Return the [X, Y] coordinate for the center point of the cell that contains the specified text.  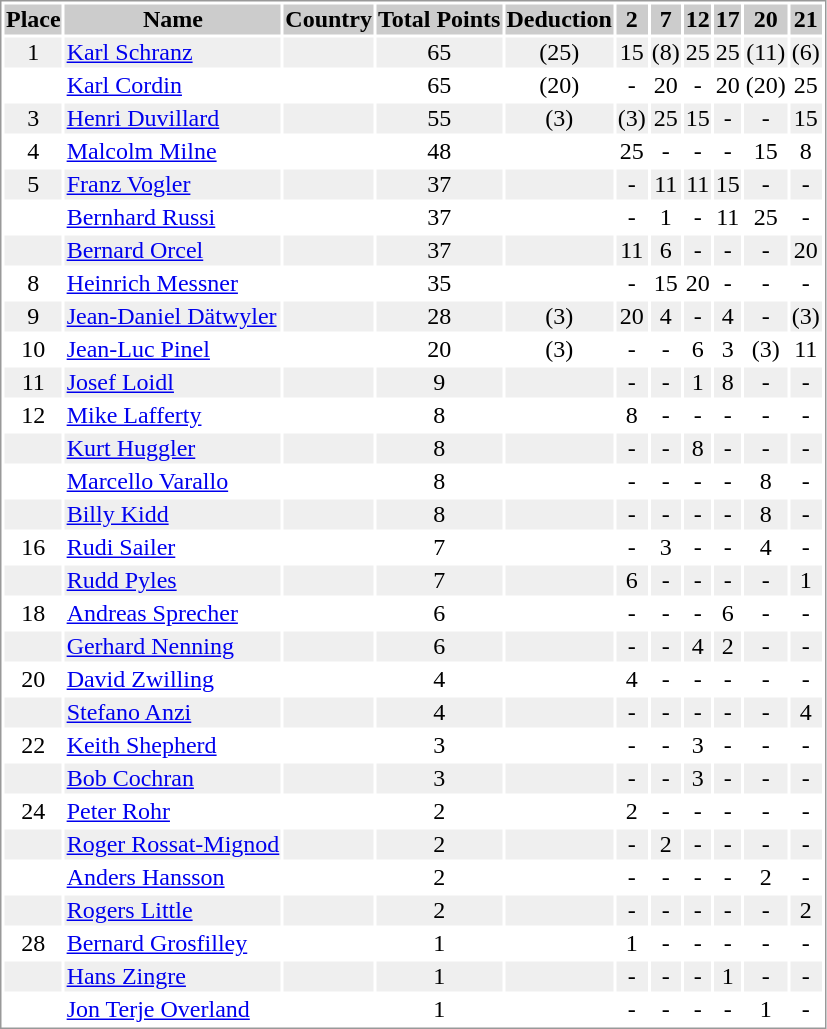
Peter Rohr [173, 811]
Karl Cordin [173, 85]
Jon Terje Overland [173, 1009]
Bob Cochran [173, 779]
(25) [559, 53]
(11) [766, 53]
Gerhard Nenning [173, 647]
Keith Shepherd [173, 745]
Rudd Pyles [173, 581]
35 [438, 283]
Rogers Little [173, 911]
Henri Duvillard [173, 119]
Josef Loidl [173, 383]
Stefano Anzi [173, 713]
Kurt Huggler [173, 449]
David Zwilling [173, 679]
10 [33, 349]
(8) [666, 53]
24 [33, 811]
22 [33, 745]
Jean-Luc Pinel [173, 349]
Total Points [438, 19]
Billy Kidd [173, 515]
Bernard Orcel [173, 251]
Franz Vogler [173, 185]
Bernhard Russi [173, 217]
Malcolm Milne [173, 151]
18 [33, 613]
Heinrich Messner [173, 283]
Andreas Sprecher [173, 613]
Deduction [559, 19]
Hans Zingre [173, 977]
55 [438, 119]
Jean-Daniel Dätwyler [173, 317]
(6) [806, 53]
Roger Rossat-Mignod [173, 845]
Bernard Grosfilley [173, 943]
Rudi Sailer [173, 547]
17 [728, 19]
Name [173, 19]
Marcello Varallo [173, 481]
Place [33, 19]
5 [33, 185]
Karl Schranz [173, 53]
21 [806, 19]
Anders Hansson [173, 877]
48 [438, 151]
16 [33, 547]
Mike Lafferty [173, 415]
Country [329, 19]
